Return the [x, y] coordinate for the center point of the cell that contains the specified text.  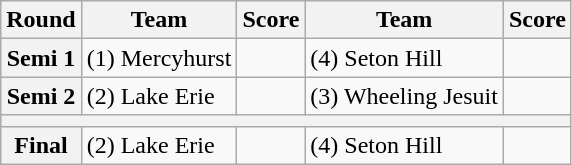
Round [41, 20]
Semi 2 [41, 96]
Semi 1 [41, 58]
Final [41, 145]
(3) Wheeling Jesuit [404, 96]
(1) Mercyhurst [159, 58]
